Find where the given text appears and provide that cell's center as [x, y] coordinate. 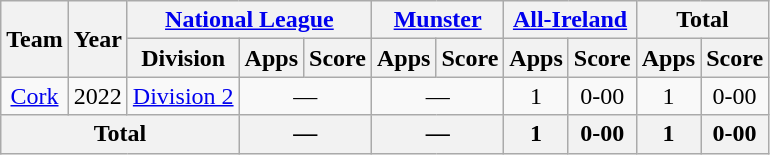
Division 2 [183, 96]
Cork [35, 96]
Division [183, 58]
National League [249, 20]
All-Ireland [570, 20]
2022 [98, 96]
Team [35, 39]
Year [98, 39]
Munster [437, 20]
